For the text-containing cell, return its midpoint in (X, Y) coordinate format. 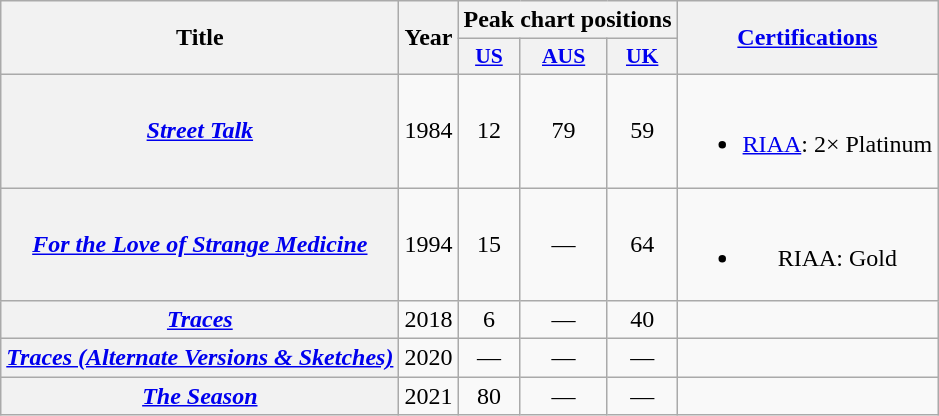
Traces (200, 320)
2020 (428, 358)
12 (489, 130)
2021 (428, 396)
Traces (Alternate Versions & Sketches) (200, 358)
Year (428, 38)
For the Love of Strange Medicine (200, 244)
40 (642, 320)
Peak chart positions (568, 20)
59 (642, 130)
RIAA: Gold (808, 244)
1994 (428, 244)
Title (200, 38)
The Season (200, 396)
2018 (428, 320)
Certifications (808, 38)
UK (642, 57)
80 (489, 396)
64 (642, 244)
1984 (428, 130)
AUS (564, 57)
15 (489, 244)
Street Talk (200, 130)
RIAA: 2× Platinum (808, 130)
US (489, 57)
6 (489, 320)
79 (564, 130)
